Locate the cell with the specified text and output its (X, Y) center coordinate. 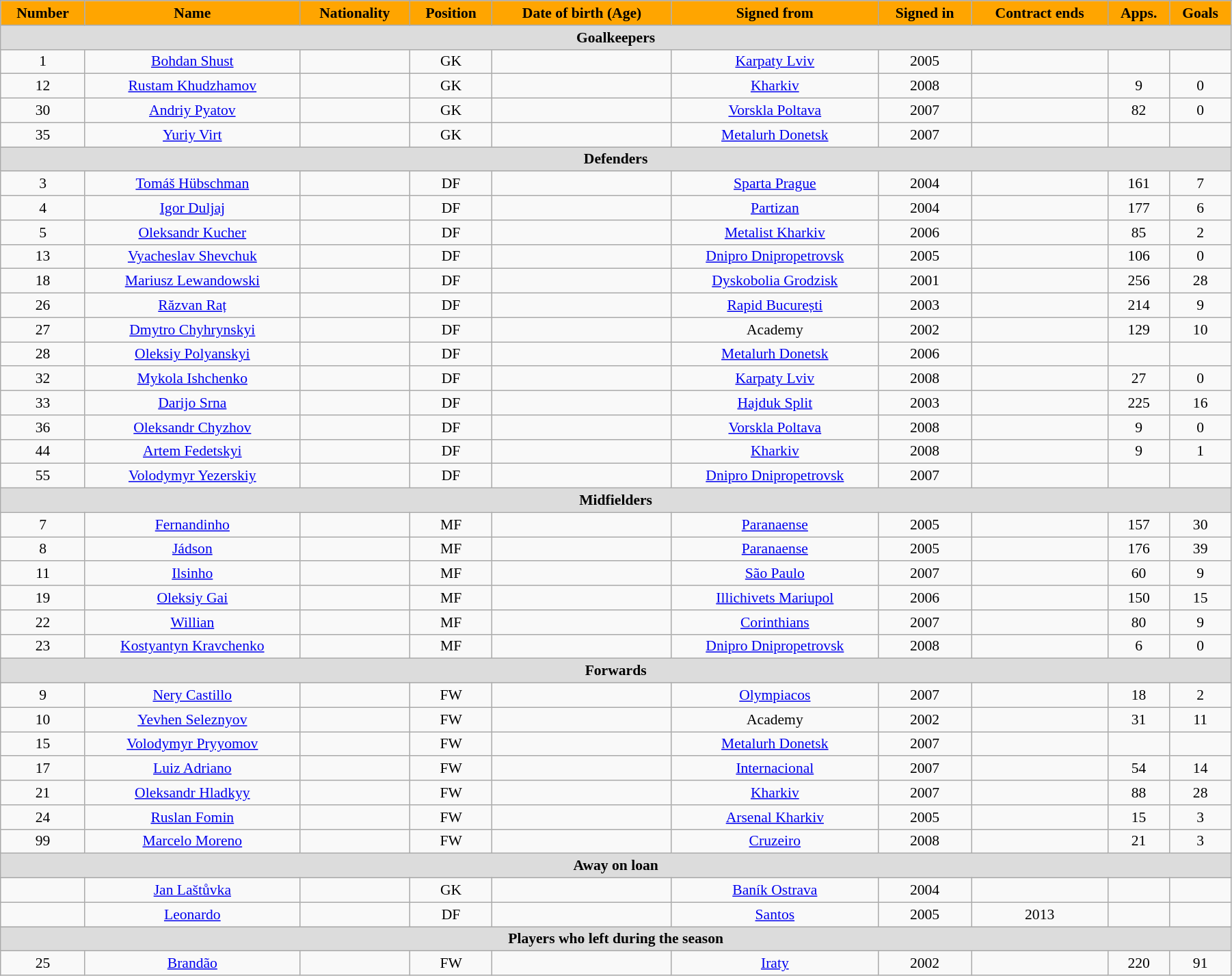
60 (1138, 574)
Kostyantyn Kravchenko (192, 646)
Iraty (775, 964)
31 (1138, 720)
99 (43, 841)
Oleksandr Chyzhov (192, 427)
106 (1138, 256)
22 (43, 622)
Tomáš Hübschman (192, 184)
Santos (775, 914)
Position (451, 13)
54 (1138, 769)
80 (1138, 622)
225 (1138, 403)
4 (43, 208)
16 (1201, 403)
Marcelo Moreno (192, 841)
Away on loan (616, 866)
Jádson (192, 549)
129 (1138, 330)
157 (1138, 525)
25 (43, 964)
32 (43, 379)
Internacional (775, 769)
Răzvan Raț (192, 306)
5 (43, 233)
Oleksiy Gai (192, 598)
Midfielders (616, 501)
Players who left during the season (616, 939)
8 (43, 549)
Arsenal Kharkiv (775, 817)
Andriy Pyatov (192, 111)
55 (43, 476)
Baník Ostrava (775, 891)
39 (1201, 549)
Oleksiy Polyanskyi (192, 354)
Rustam Khudzhamov (192, 86)
Defenders (616, 159)
Oleksandr Kucher (192, 233)
Nery Castillo (192, 696)
Ruslan Fomin (192, 817)
13 (43, 256)
Date of birth (Age) (582, 13)
Darijo Srna (192, 403)
Rapid București (775, 306)
Signed from (775, 13)
36 (43, 427)
Igor Duljaj (192, 208)
Nationality (354, 13)
24 (43, 817)
177 (1138, 208)
Mykola Ishchenko (192, 379)
19 (43, 598)
Dmytro Chyhrynskyi (192, 330)
26 (43, 306)
Goals (1201, 13)
Corinthians (775, 622)
Leonardo (192, 914)
2013 (1040, 914)
Artem Fedetskyi (192, 451)
44 (43, 451)
220 (1138, 964)
São Paulo (775, 574)
23 (43, 646)
Luiz Adriano (192, 769)
Partizan (775, 208)
Forwards (616, 671)
214 (1138, 306)
176 (1138, 549)
91 (1201, 964)
12 (43, 86)
Oleksandr Hladkyy (192, 793)
85 (1138, 233)
Olympiacos (775, 696)
Volodymyr Pryyomov (192, 744)
150 (1138, 598)
Contract ends (1040, 13)
Yuriy Virt (192, 135)
Willian (192, 622)
Illichivets Mariupol (775, 598)
14 (1201, 769)
256 (1138, 281)
Volodymyr Yezerskiy (192, 476)
Hajduk Split (775, 403)
Apps. (1138, 13)
33 (43, 403)
Ilsinho (192, 574)
82 (1138, 111)
161 (1138, 184)
35 (43, 135)
Goalkeepers (616, 38)
Number (43, 13)
Brandão (192, 964)
Signed in (924, 13)
2001 (924, 281)
Sparta Prague (775, 184)
Cruzeiro (775, 841)
Jan Laštůvka (192, 891)
Name (192, 13)
Metalist Kharkiv (775, 233)
Mariusz Lewandowski (192, 281)
17 (43, 769)
Yevhen Seleznyov (192, 720)
Bohdan Shust (192, 62)
Vyacheslav Shevchuk (192, 256)
Dyskobolia Grodzisk (775, 281)
88 (1138, 793)
Fernandinho (192, 525)
